Extract the (x, y) coordinate from the center of the cell holding the provided text.  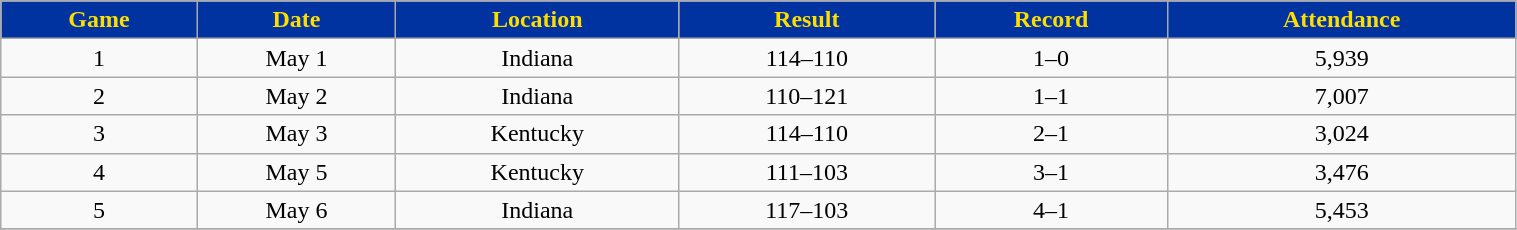
5 (99, 210)
May 3 (296, 134)
Date (296, 20)
3,024 (1342, 134)
111–103 (807, 172)
1 (99, 58)
May 1 (296, 58)
5,453 (1342, 210)
Location (538, 20)
May 2 (296, 96)
4 (99, 172)
5,939 (1342, 58)
3,476 (1342, 172)
1–0 (1052, 58)
Record (1052, 20)
May 5 (296, 172)
Result (807, 20)
3 (99, 134)
2 (99, 96)
110–121 (807, 96)
1–1 (1052, 96)
Attendance (1342, 20)
4–1 (1052, 210)
2–1 (1052, 134)
3–1 (1052, 172)
May 6 (296, 210)
Game (99, 20)
117–103 (807, 210)
7,007 (1342, 96)
